Output the (x, y) coordinate of the center of the cell containing the given text.  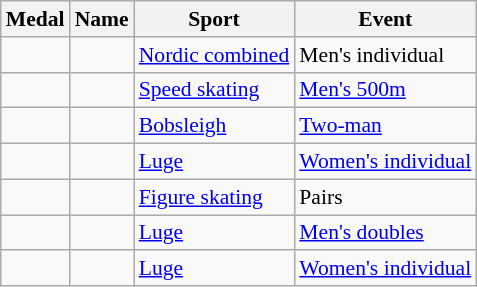
Figure skating (214, 197)
Name (102, 19)
Pairs (385, 197)
Two-man (385, 126)
Sport (214, 19)
Men's doubles (385, 233)
Medal (36, 19)
Men's individual (385, 55)
Men's 500m (385, 90)
Speed skating (214, 90)
Bobsleigh (214, 126)
Nordic combined (214, 55)
Event (385, 19)
